Find where the given text appears and provide that cell's center as [X, Y] coordinate. 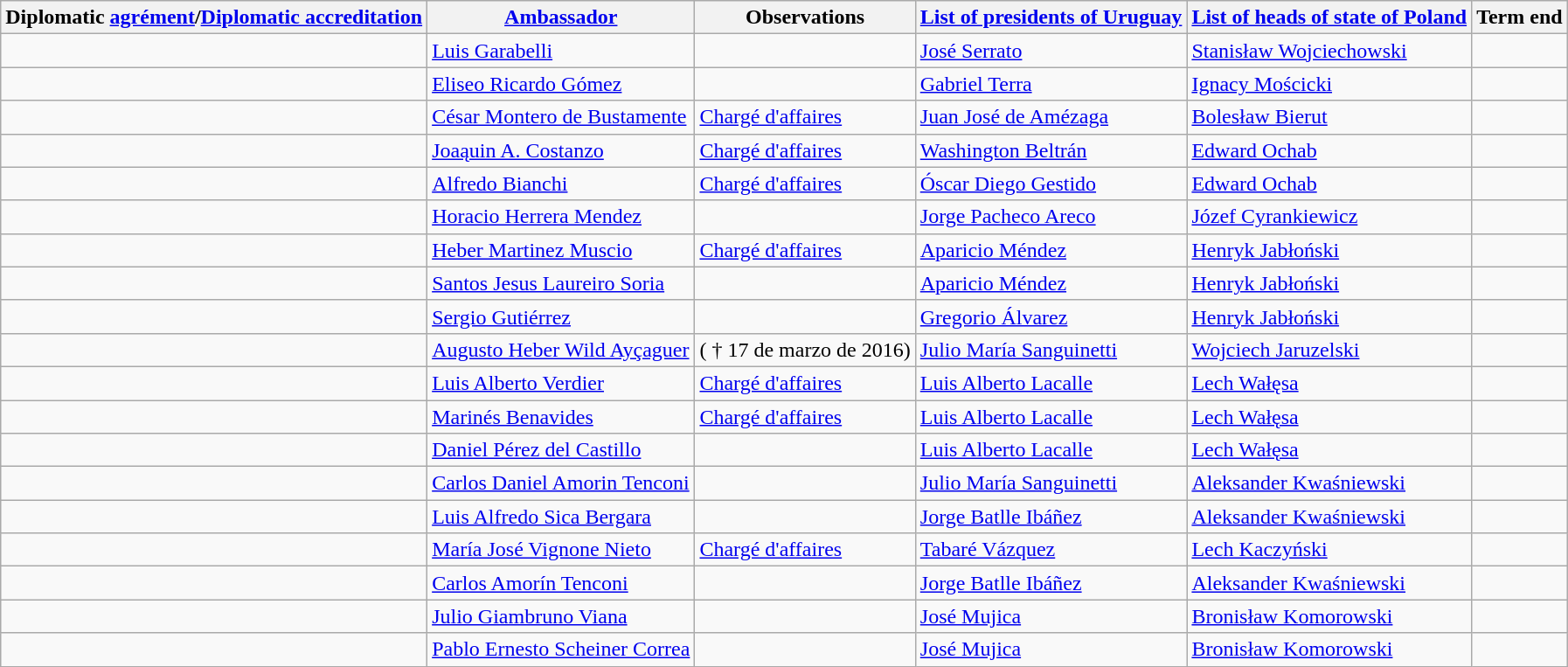
Luis Garabelli [561, 51]
Bolesław Bierut [1329, 117]
Santos Jesus Laureiro Soria [561, 283]
Eliseo Ricardo Gómez [561, 84]
Carlos Daniel Amorin Tenconi [561, 483]
( † 17 de marzo de 2016) [805, 350]
Daniel Pérez del Castillo [561, 450]
María José Vignone Nieto [561, 550]
Stanisław Wojciechowski [1329, 51]
Term end [1520, 17]
Lech Kaczyński [1329, 550]
Tabaré Vázquez [1051, 550]
Luis Alfredo Sica Bergara [561, 517]
Sergio Gutiérrez [561, 316]
Juan José de Amézaga [1051, 117]
Pablo Ernesto Scheiner Correa [561, 650]
César Montero de Bustamente [561, 117]
Marinés Benavides [561, 417]
Luis Alberto Verdier [561, 383]
Diplomatic agrément/Diplomatic accreditation [214, 17]
Washington Beltrán [1051, 150]
Jorge Pacheco Areco [1051, 217]
Gregorio Álvarez [1051, 316]
List of presidents of Uruguay [1051, 17]
Augusto Heber Wild Ayçaguer [561, 350]
Carlos Amorín Tenconi [561, 583]
Ambassador [561, 17]
Gabriel Terra [1051, 84]
Julio Giambruno Viana [561, 616]
Ignacy Mościcki [1329, 84]
José Serrato [1051, 51]
Wojciech Jaruzelski [1329, 350]
Óscar Diego Gestido [1051, 184]
Józef Cyrankiewicz [1329, 217]
Horacio Herrera Mendez [561, 217]
Joaąuin A. Costanzo [561, 150]
Heber Martinez Muscio [561, 250]
Alfredo Bianchi [561, 184]
Observations [805, 17]
List of heads of state of Poland [1329, 17]
